Pinpoint the cell where the given text exists, returning its [x, y] midpoint coordinate. 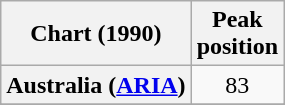
83 [237, 85]
Peakposition [237, 34]
Australia (ARIA) [96, 85]
Chart (1990) [96, 34]
